Determine the [x, y] coordinate at the center of the cell enclosing the given text.  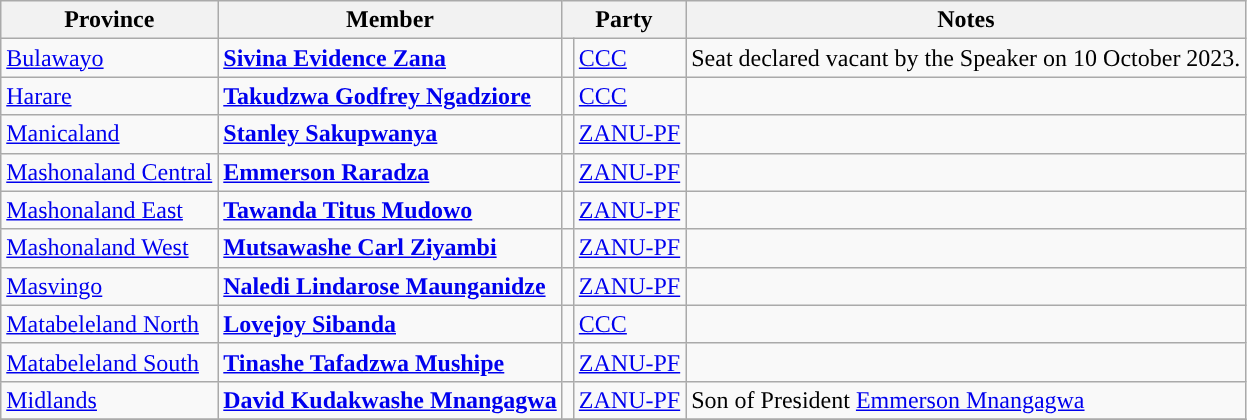
Tinashe Tafadzwa Mushipe [390, 362]
Bulawayo [110, 58]
Seat declared vacant by the Speaker on 10 October 2023. [966, 58]
Mutsawashe Carl Ziyambi [390, 248]
Party [624, 20]
Matabeleland South [110, 362]
Mashonaland Central [110, 172]
Province [110, 20]
Mashonaland East [110, 210]
Tawanda Titus Mudowo [390, 210]
Stanley Sakupwanya [390, 134]
Masvingo [110, 286]
David Kudakwashe Mnangagwa [390, 400]
Emmerson Raradza [390, 172]
Lovejoy Sibanda [390, 324]
Manicaland [110, 134]
Naledi Lindarose Maunganidze [390, 286]
Sivina Evidence Zana [390, 58]
Matabeleland North [110, 324]
Takudzwa Godfrey Ngadziore [390, 96]
Son of President Emmerson Mnangagwa [966, 400]
Mashonaland West [110, 248]
Harare [110, 96]
Notes [966, 20]
Member [390, 20]
Midlands [110, 400]
